Search for the cell housing the specified text and yield its (X, Y) center coordinate. 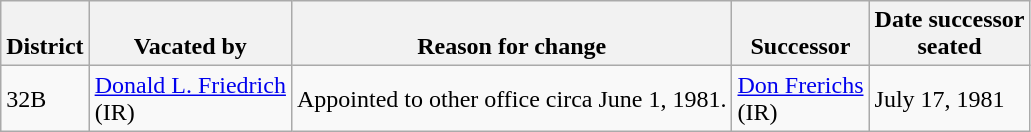
32B (45, 98)
Don Frerichs(IR) (800, 98)
Appointed to other office circa June 1, 1981. (512, 98)
Reason for change (512, 34)
Successor (800, 34)
July 17, 1981 (950, 98)
Date successorseated (950, 34)
Vacated by (190, 34)
District (45, 34)
Donald L. Friedrich(IR) (190, 98)
